Return (X, Y) of the center of cell containing provided text 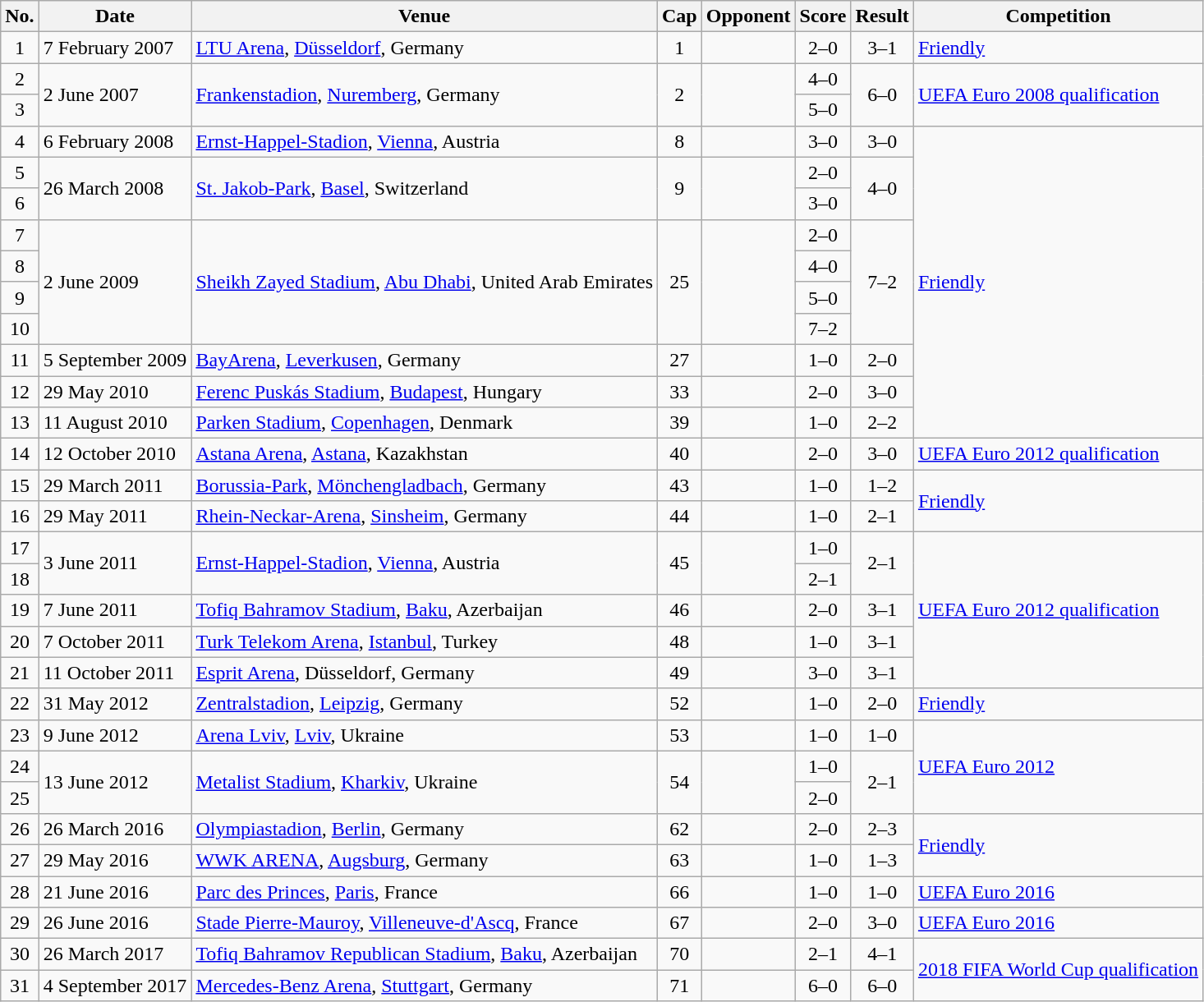
2 June 2009 (115, 282)
Tofiq Bahramov Stadium, Baku, Azerbaijan (425, 610)
26 March 2008 (115, 188)
Opponent (748, 16)
29 May 2016 (115, 860)
71 (680, 986)
2 June 2007 (115, 94)
3 June 2011 (115, 563)
Venue (425, 16)
2–3 (882, 829)
Ferenc Puskás Stadium, Budapest, Hungary (425, 392)
26 June 2016 (115, 923)
Olympiastadion, Berlin, Germany (425, 829)
13 (20, 423)
26 March 2016 (115, 829)
7 February 2007 (115, 48)
23 (20, 735)
Competition (1058, 16)
66 (680, 891)
Score (823, 16)
Astana Arena, Astana, Kazakhstan (425, 454)
21 (20, 673)
31 (20, 986)
Rhein-Neckar-Arena, Sinsheim, Germany (425, 517)
Parken Stadium, Copenhagen, Denmark (425, 423)
BayArena, Leverkusen, Germany (425, 360)
12 (20, 392)
30 (20, 954)
15 (20, 485)
6 February 2008 (115, 141)
46 (680, 610)
Metalist Stadium, Kharkiv, Ukraine (425, 782)
29 (20, 923)
11 October 2011 (115, 673)
9 June 2012 (115, 735)
Mercedes-Benz Arena, Stuttgart, Germany (425, 986)
Stade Pierre-Mauroy, Villeneuve-d'Ascq, France (425, 923)
14 (20, 454)
Cap (680, 16)
Date (115, 16)
Sheikh Zayed Stadium, Abu Dhabi, United Arab Emirates (425, 282)
Result (882, 16)
21 June 2016 (115, 891)
10 (20, 329)
29 May 2011 (115, 517)
Borussia-Park, Mönchengladbach, Germany (425, 485)
44 (680, 517)
St. Jakob-Park, Basel, Switzerland (425, 188)
62 (680, 829)
LTU Arena, Düsseldorf, Germany (425, 48)
45 (680, 563)
1–3 (882, 860)
Parc des Princes, Paris, France (425, 891)
39 (680, 423)
70 (680, 954)
Zentralstadion, Leipzig, Germany (425, 704)
43 (680, 485)
17 (20, 548)
No. (20, 16)
4 September 2017 (115, 986)
12 October 2010 (115, 454)
7 (20, 235)
24 (20, 766)
13 June 2012 (115, 782)
5 (20, 172)
28 (20, 891)
26 March 2017 (115, 954)
31 May 2012 (115, 704)
UEFA Euro 2008 qualification (1058, 94)
67 (680, 923)
19 (20, 610)
11 (20, 360)
29 March 2011 (115, 485)
48 (680, 641)
Esprit Arena, Düsseldorf, Germany (425, 673)
29 May 2010 (115, 392)
3 (20, 110)
22 (20, 704)
2–2 (882, 423)
7 October 2011 (115, 641)
1–2 (882, 485)
53 (680, 735)
4–1 (882, 954)
Tofiq Bahramov Republican Stadium, Baku, Azerbaijan (425, 954)
2018 FIFA World Cup qualification (1058, 970)
Turk Telekom Arena, Istanbul, Turkey (425, 641)
UEFA Euro 2012 (1058, 766)
18 (20, 579)
33 (680, 392)
7 June 2011 (115, 610)
26 (20, 829)
Frankenstadion, Nuremberg, Germany (425, 94)
20 (20, 641)
63 (680, 860)
52 (680, 704)
54 (680, 782)
40 (680, 454)
49 (680, 673)
11 August 2010 (115, 423)
Arena Lviv, Lviv, Ukraine (425, 735)
WWK ARENA, Augsburg, Germany (425, 860)
6 (20, 204)
5 September 2009 (115, 360)
16 (20, 517)
4 (20, 141)
